For the text-containing cell, return its midpoint in (x, y) coordinate format. 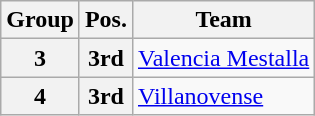
Valencia Mestalla (223, 58)
Group (40, 20)
Villanovense (223, 96)
Team (223, 20)
4 (40, 96)
3 (40, 58)
Pos. (106, 20)
